Return the (X, Y) coordinate for the center point of the cell that contains the specified text.  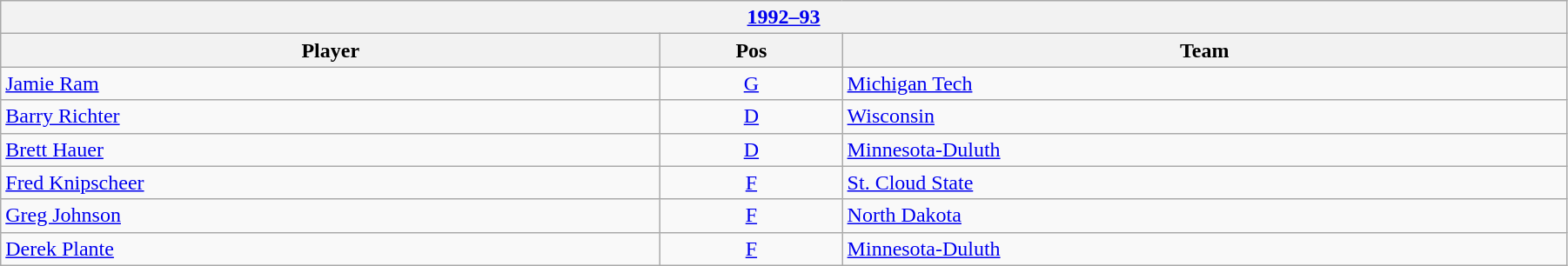
Derek Plante (331, 249)
Team (1204, 50)
G (752, 83)
Michigan Tech (1204, 83)
Barry Richter (331, 116)
Fred Knipscheer (331, 183)
Pos (752, 50)
St. Cloud State (1204, 183)
Jamie Ram (331, 83)
Wisconsin (1204, 116)
Player (331, 50)
1992–93 (784, 17)
North Dakota (1204, 216)
Greg Johnson (331, 216)
Brett Hauer (331, 150)
